Determine the (x, y) coordinate at the center of the cell enclosing the given text.  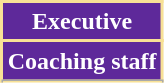
Coaching staff (82, 61)
Executive (82, 22)
